Search for the cell housing the specified text and yield its [X, Y] center coordinate. 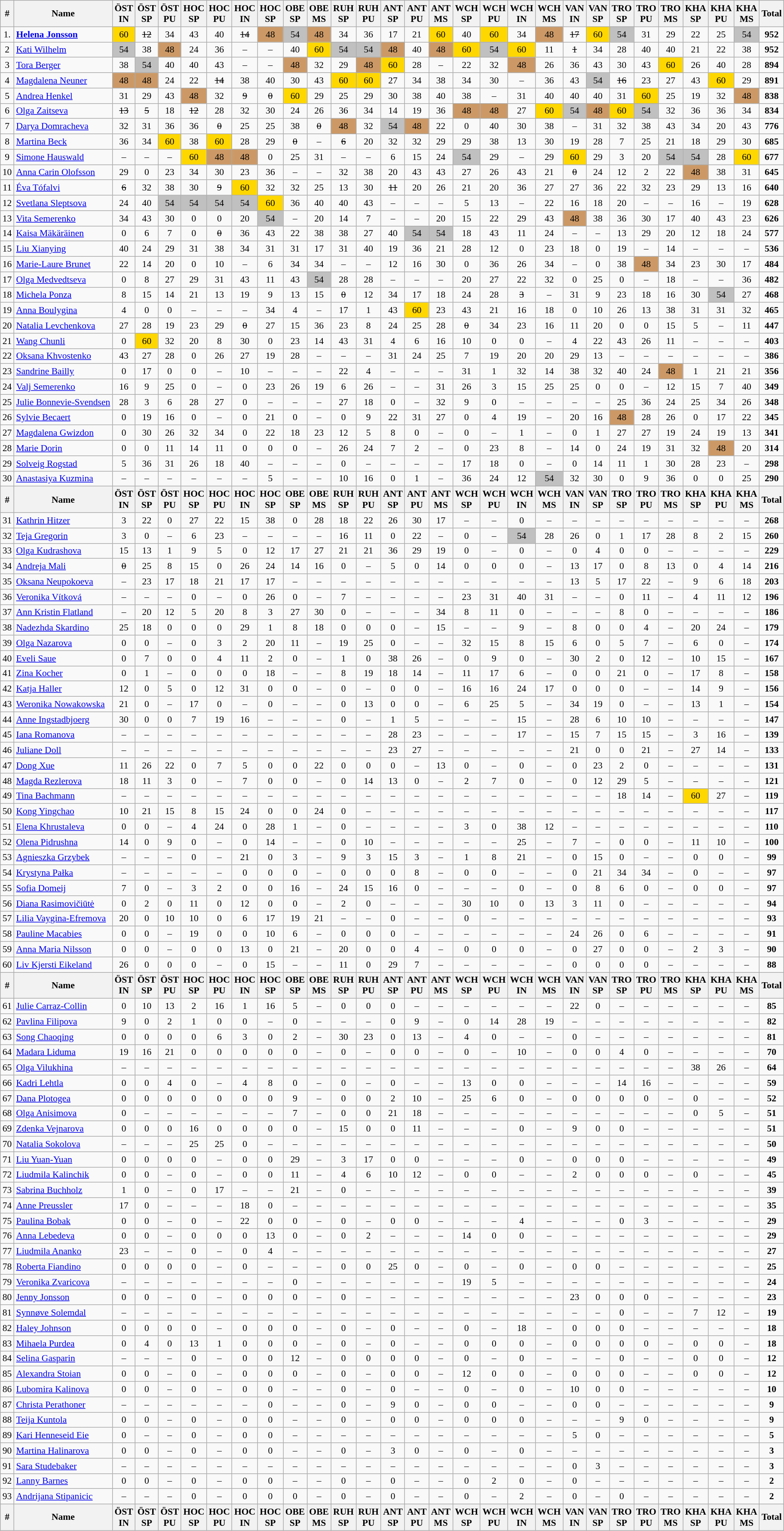
341 [772, 433]
891 [772, 80]
Anna Maria Nilsson [63, 950]
61 [7, 1006]
Magdalena Gwizdon [63, 433]
Kong Yingchao [63, 812]
Tora Berger [63, 65]
640 [772, 188]
Kari Henneseid Eie [63, 1436]
73 [7, 1190]
838 [772, 96]
Olga Vilukhina [63, 1068]
77 [7, 1251]
Natalia Sokolova [63, 1144]
92 [7, 1481]
33 [7, 551]
776 [772, 126]
53 [7, 858]
Olga Zaitseva [63, 111]
Veronika Vítková [63, 597]
Teja Gregorin [63, 536]
68 [7, 1113]
Anna Boulygina [63, 311]
Haley Johnson [63, 1328]
894 [772, 65]
Liv Kjersti Eikeland [63, 965]
63 [7, 1037]
Zdenka Vejnarova [63, 1129]
314 [772, 448]
628 [772, 203]
80 [7, 1297]
119 [772, 796]
Iana Romanova [63, 735]
Martina Beck [63, 142]
58 [7, 934]
87 [7, 1405]
47 [7, 765]
268 [772, 520]
Sylvie Becaert [63, 418]
386 [772, 356]
196 [772, 597]
Marie-Laure Brunet [63, 264]
Eveli Saue [63, 658]
Wang Chunli [63, 341]
Tina Bachmann [63, 796]
Liudmila Ananko [63, 1251]
Olena Pidrushna [63, 842]
Olga Anisimova [63, 1113]
131 [772, 765]
403 [772, 341]
536 [772, 249]
Valj Semerenko [63, 387]
94 [772, 904]
Lubomira Kalinova [63, 1390]
Magda Rezlerova [63, 781]
67 [7, 1098]
Darya Domracheva [63, 126]
62 [7, 1022]
167 [772, 658]
834 [772, 111]
Julie Bonnevie-Svendsen [63, 402]
46 [7, 750]
203 [772, 582]
Christa Perathoner [63, 1405]
Andreja Mali [63, 566]
Anna Carin Olofsson [63, 172]
Dana Plotogea [63, 1098]
44 [7, 719]
Synnøve Solemdal [63, 1313]
86 [7, 1390]
468 [772, 295]
Kadri Lehtla [63, 1083]
Sofia Domeij [63, 888]
Zina Kocher [63, 673]
89 [7, 1436]
158 [772, 673]
260 [772, 536]
677 [772, 157]
Roberta Fiandino [63, 1267]
Paulina Bobak [63, 1221]
Oksana Khvostenko [63, 356]
577 [772, 234]
139 [772, 735]
133 [772, 750]
69 [7, 1129]
76 [7, 1236]
Diana Rasimovičiūtė [63, 904]
Selina Gasparin [63, 1359]
482 [772, 280]
Teija Kuntola [63, 1420]
Kathrin Hitzer [63, 520]
147 [772, 719]
Pavlina Filipova [63, 1022]
Marie Dorin [63, 448]
Katja Haller [63, 689]
Alexandra Stoian [63, 1374]
Song Chaoqing [63, 1037]
Lilia Vaygina-Efremova [63, 919]
Anne Preussler [63, 1205]
Solveig Rogstad [63, 464]
Agnieszka Grzybek [63, 858]
Oksana Neupokoeva [63, 582]
Helena Jonsson [63, 34]
447 [772, 326]
Mihaela Purdea [63, 1343]
465 [772, 311]
174 [772, 643]
216 [772, 566]
1. [7, 34]
42 [7, 689]
41 [7, 673]
Elena Khrustaleva [63, 827]
Weronika Nowakowska [63, 704]
Sabrina Buchholz [63, 1190]
Simone Hauswald [63, 157]
83 [7, 1343]
348 [772, 402]
84 [7, 1359]
79 [7, 1282]
Andrijana Stipanicic [63, 1497]
349 [772, 387]
37 [7, 612]
645 [772, 172]
Anna Lebedeva [63, 1236]
57 [7, 919]
484 [772, 264]
Michela Ponza [63, 295]
72 [7, 1175]
71 [7, 1159]
Olga Medvedtseva [63, 280]
Dong Xue [63, 765]
Olga Kudrashova [63, 551]
Éva Tófalvi [63, 188]
290 [772, 479]
Pauline Macabies [63, 934]
154 [772, 704]
Sara Studebaker [63, 1466]
75 [7, 1221]
78 [7, 1267]
Martina Halinarova [63, 1451]
Olga Nazarova [63, 643]
110 [772, 827]
Sandrine Bailly [63, 372]
Veronika Zvaricova [63, 1282]
121 [772, 781]
Svetlana Sleptsova [63, 203]
Krystyna Pałka [63, 873]
345 [772, 418]
74 [7, 1205]
56 [7, 904]
685 [772, 142]
Liu Yuan-Yuan [63, 1159]
Magdalena Neuner [63, 80]
65 [7, 1068]
Ann Kristin Flatland [63, 612]
Liu Xianying [63, 249]
66 [7, 1083]
99 [772, 858]
626 [772, 218]
229 [772, 551]
Anne Ingstadbjoerg [63, 719]
Juliane Doll [63, 750]
Madara Liduma [63, 1052]
298 [772, 464]
Natalia Levchenkova [63, 326]
Liudmila Kalinchik [63, 1175]
156 [772, 689]
356 [772, 372]
186 [772, 612]
Julie Carraz-Collin [63, 1006]
55 [7, 888]
Kaisa Mäkäräinen [63, 234]
Kati Wilhelm [63, 50]
Vita Semerenko [63, 218]
117 [772, 812]
Nadezhda Skardino [63, 628]
100 [772, 842]
Andrea Henkel [63, 96]
Anastasiya Kuzmina [63, 479]
Jenny Jonsson [63, 1297]
Lanny Barnes [63, 1481]
179 [772, 628]
